Detect which cell encompasses the target text, then output its [x, y] center coordinate. 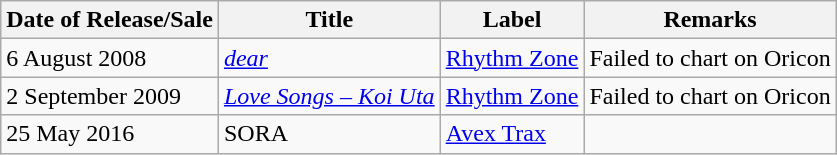
Remarks [710, 20]
2 September 2009 [110, 96]
Title [329, 20]
25 May 2016 [110, 134]
dear [329, 58]
Date of Release/Sale [110, 20]
Label [512, 20]
Avex Trax [512, 134]
Love Songs – Koi Uta [329, 96]
SORA [329, 134]
6 August 2008 [110, 58]
